Search for the cell housing the specified text and yield its [x, y] center coordinate. 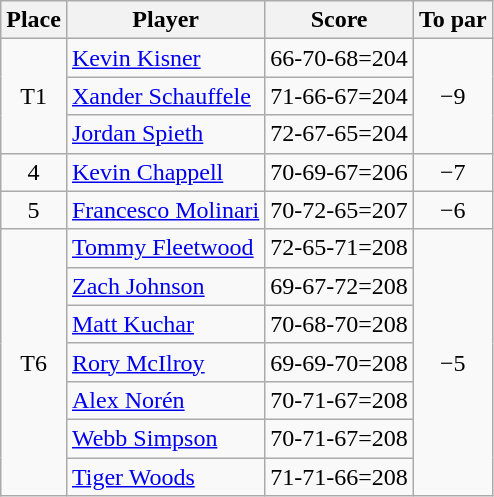
Francesco Molinari [165, 210]
Rory McIlroy [165, 362]
70-72-65=207 [340, 210]
66-70-68=204 [340, 58]
Jordan Spieth [165, 134]
T6 [34, 362]
69-69-70=208 [340, 362]
Alex Norén [165, 400]
Zach Johnson [165, 286]
71-66-67=204 [340, 96]
Place [34, 20]
70-68-70=208 [340, 324]
Matt Kuchar [165, 324]
72-65-71=208 [340, 248]
71-71-66=208 [340, 477]
Score [340, 20]
Player [165, 20]
69-67-72=208 [340, 286]
70-69-67=206 [340, 172]
Webb Simpson [165, 438]
Tiger Woods [165, 477]
5 [34, 210]
−5 [452, 362]
−7 [452, 172]
Kevin Kisner [165, 58]
T1 [34, 96]
−6 [452, 210]
Kevin Chappell [165, 172]
−9 [452, 96]
To par [452, 20]
Xander Schauffele [165, 96]
Tommy Fleetwood [165, 248]
72-67-65=204 [340, 134]
4 [34, 172]
